Output the (X, Y) coordinate of the center of the cell containing the given text.  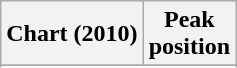
Peakposition (189, 34)
Chart (2010) (72, 34)
